Identify which cell holds the provided text, then report its (x, y) central coordinate. 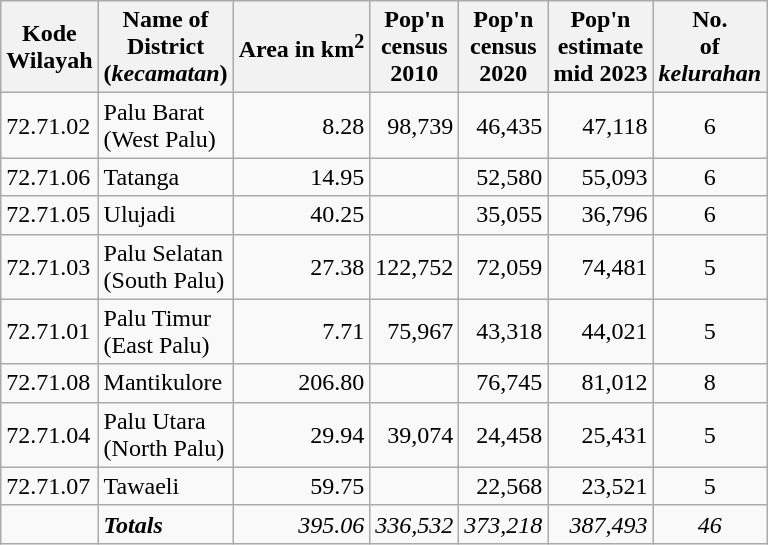
72.71.03 (50, 266)
52,580 (504, 177)
8.28 (302, 126)
336,532 (414, 524)
Ulujadi (166, 215)
Tatanga (166, 177)
27.38 (302, 266)
36,796 (600, 215)
46 (710, 524)
Pop'ncensus2020 (504, 47)
75,967 (414, 332)
8 (710, 383)
14.95 (302, 177)
22,568 (504, 486)
7.71 (302, 332)
74,481 (600, 266)
39,074 (414, 434)
72.71.01 (50, 332)
Tawaeli (166, 486)
76,745 (504, 383)
72.71.07 (50, 486)
Area in km2 (302, 47)
72.71.08 (50, 383)
47,118 (600, 126)
29.94 (302, 434)
72.71.05 (50, 215)
43,318 (504, 332)
Kode Wilayah (50, 47)
Name of District(kecamatan) (166, 47)
40.25 (302, 215)
Palu Selatan (South Palu) (166, 266)
Pop'ncensus2010 (414, 47)
44,021 (600, 332)
98,739 (414, 126)
72,059 (504, 266)
55,093 (600, 177)
72.71.06 (50, 177)
Totals (166, 524)
Mantikulore (166, 383)
206.80 (302, 383)
23,521 (600, 486)
Palu Barat (West Palu) (166, 126)
Palu Utara (North Palu) (166, 434)
81,012 (600, 383)
395.06 (302, 524)
Pop'nestimatemid 2023 (600, 47)
387,493 (600, 524)
35,055 (504, 215)
72.71.02 (50, 126)
24,458 (504, 434)
72.71.04 (50, 434)
46,435 (504, 126)
No. of kelurahan (710, 47)
59.75 (302, 486)
373,218 (504, 524)
122,752 (414, 266)
25,431 (600, 434)
Palu Timur (East Palu) (166, 332)
